Identify which cell holds the provided text, then report its [X, Y] central coordinate. 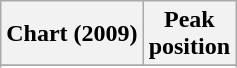
Chart (2009) [72, 34]
Peakposition [189, 34]
